Pinpoint the cell where the given text exists, returning its (x, y) midpoint coordinate. 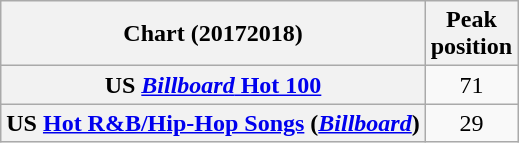
Peakposition (471, 34)
US Hot R&B/Hip-Hop Songs (Billboard) (213, 123)
29 (471, 123)
71 (471, 85)
Chart (20172018) (213, 34)
US Billboard Hot 100 (213, 85)
